Determine the [X, Y] coordinate at the center of the cell enclosing the given text.  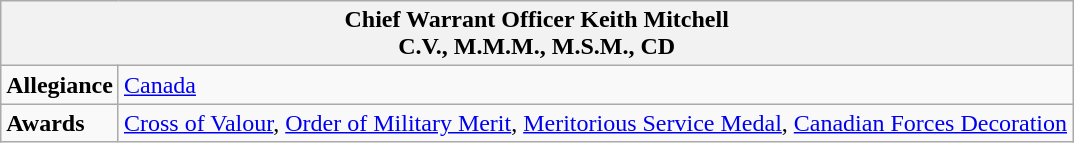
Allegiance [60, 85]
Cross of Valour, Order of Military Merit, Meritorious Service Medal, Canadian Forces Decoration [595, 123]
Chief Warrant Officer Keith MitchellC.V., M.M.M., M.S.M., CD [537, 34]
Awards [60, 123]
Canada [595, 85]
